Search for the cell housing the specified text and yield its (X, Y) center coordinate. 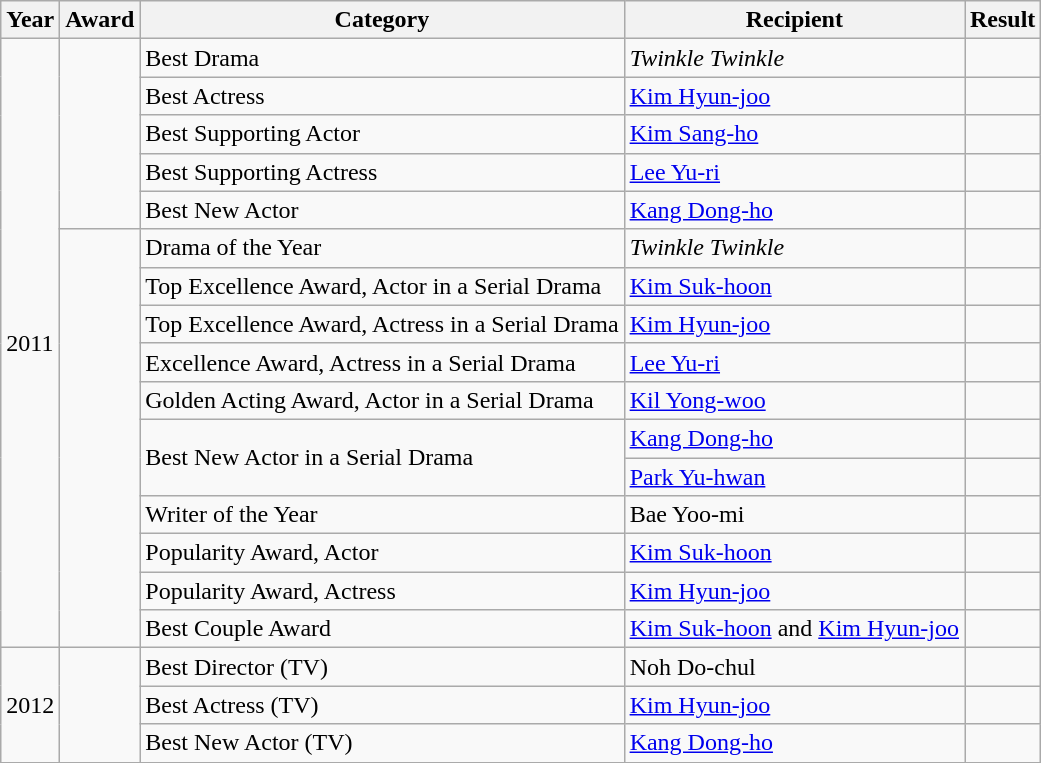
Best Supporting Actress (382, 172)
Best Supporting Actor (382, 134)
Top Excellence Award, Actor in a Serial Drama (382, 286)
Best Actress (TV) (382, 705)
Popularity Award, Actress (382, 591)
Best New Actor (382, 210)
Popularity Award, Actor (382, 553)
2012 (30, 705)
Category (382, 20)
Best Actress (382, 96)
Writer of the Year (382, 515)
Top Excellence Award, Actress in a Serial Drama (382, 324)
Award (100, 20)
Best New Actor (TV) (382, 743)
Best New Actor in a Serial Drama (382, 457)
Best Couple Award (382, 629)
Excellence Award, Actress in a Serial Drama (382, 362)
Best Drama (382, 58)
Best Director (TV) (382, 667)
Result (1002, 20)
Year (30, 20)
Bae Yoo-mi (794, 515)
Park Yu-hwan (794, 477)
2011 (30, 344)
Kil Yong-woo (794, 400)
Kim Sang-ho (794, 134)
Kim Suk-hoon and Kim Hyun-joo (794, 629)
Noh Do-chul (794, 667)
Golden Acting Award, Actor in a Serial Drama (382, 400)
Recipient (794, 20)
Drama of the Year (382, 248)
